Scan for the cell matching the given text and deliver its (X, Y) coordinate at center. 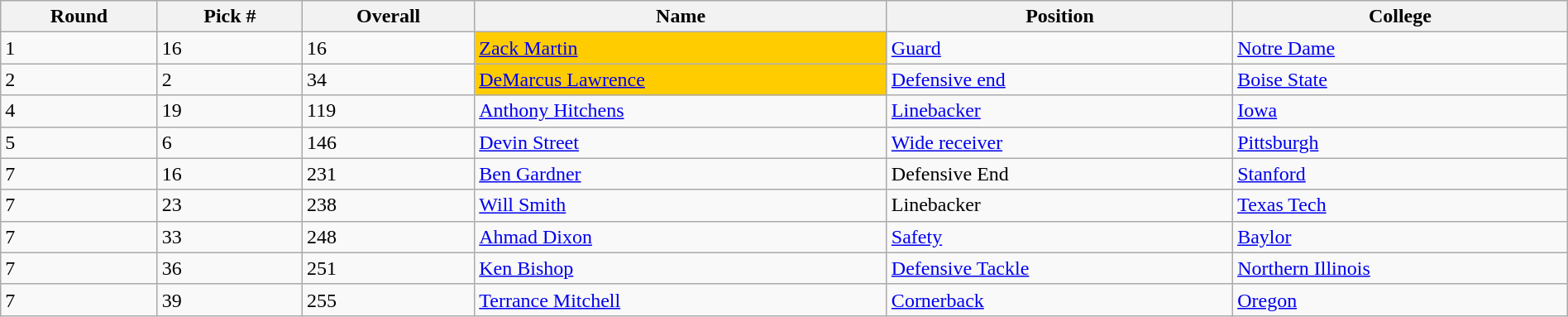
255 (389, 300)
1 (79, 48)
Safety (1059, 237)
251 (389, 268)
Guard (1059, 48)
College (1401, 17)
Name (681, 17)
5 (79, 142)
248 (389, 237)
Ben Gardner (681, 174)
Devin Street (681, 142)
238 (389, 205)
Overall (389, 17)
Oregon (1401, 300)
Zack Martin (681, 48)
Baylor (1401, 237)
Defensive End (1059, 174)
34 (389, 79)
Wide receiver (1059, 142)
Northern Illinois (1401, 268)
Pittsburgh (1401, 142)
231 (389, 174)
6 (230, 142)
Notre Dame (1401, 48)
Pick # (230, 17)
39 (230, 300)
Texas Tech (1401, 205)
36 (230, 268)
Stanford (1401, 174)
Terrance Mitchell (681, 300)
4 (79, 111)
Boise State (1401, 79)
Ken Bishop (681, 268)
23 (230, 205)
Anthony Hitchens (681, 111)
Position (1059, 17)
19 (230, 111)
Ahmad Dixon (681, 237)
Defensive end (1059, 79)
146 (389, 142)
Will Smith (681, 205)
Round (79, 17)
Iowa (1401, 111)
119 (389, 111)
33 (230, 237)
Cornerback (1059, 300)
DeMarcus Lawrence (681, 79)
Defensive Tackle (1059, 268)
